From the cell containing the given text, extract its center point as (X, Y) coordinate. 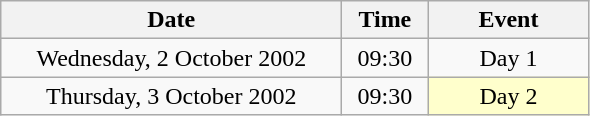
Day 2 (508, 96)
Date (172, 20)
Event (508, 20)
Day 1 (508, 58)
Thursday, 3 October 2002 (172, 96)
Time (385, 20)
Wednesday, 2 October 2002 (172, 58)
